Locate the cell with the specified text and output its [X, Y] center coordinate. 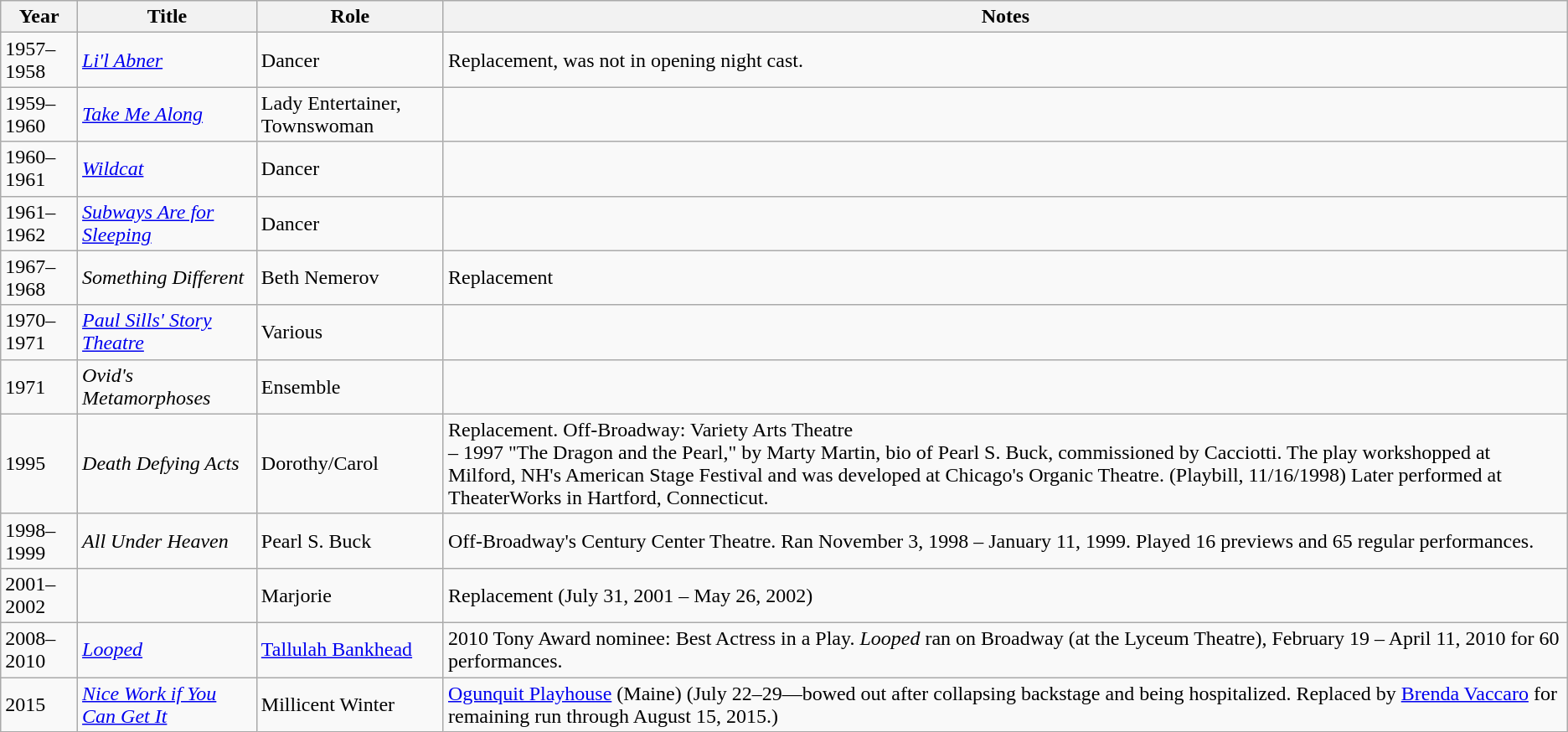
Year [39, 17]
2010 Tony Award nominee: Best Actress in a Play. Looped ran on Broadway (at the Lyceum Theatre), February 19 – April 11, 2010 for 60 performances. [1005, 650]
1959–1960 [39, 114]
Title [168, 17]
Off-Broadway's Century Center Theatre. Ran November 3, 1998 – January 11, 1999. Played 16 previews and 65 regular performances. [1005, 541]
Pearl S. Buck [350, 541]
Replacement (July 31, 2001 – May 26, 2002) [1005, 595]
Li'l Abner [168, 60]
Role [350, 17]
Subways Are for Sleeping [168, 223]
1957–1958 [39, 60]
2008–2010 [39, 650]
Replacement, was not in opening night cast. [1005, 60]
2001–2002 [39, 595]
1995 [39, 464]
Looped [168, 650]
Lady Entertainer, Townswoman [350, 114]
1998–1999 [39, 541]
2015 [39, 704]
Take Me Along [168, 114]
Dorothy/Carol [350, 464]
Ovid's Metamorphoses [168, 387]
Millicent Winter [350, 704]
Beth Nemerov [350, 278]
1967–1968 [39, 278]
1971 [39, 387]
Notes [1005, 17]
Tallulah Bankhead [350, 650]
Paul Sills' Story Theatre [168, 332]
Nice Work if You Can Get It [168, 704]
Something Different [168, 278]
Replacement [1005, 278]
Death Defying Acts [168, 464]
All Under Heaven [168, 541]
1960–1961 [39, 169]
Ensemble [350, 387]
Wildcat [168, 169]
1961–1962 [39, 223]
1970–1971 [39, 332]
Marjorie [350, 595]
Various [350, 332]
